Scan for the cell matching the given text and deliver its (x, y) coordinate at center. 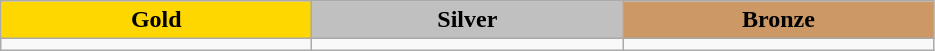
Gold (156, 20)
Silver (468, 20)
Bronze (778, 20)
